Locate the cell with the specified text and output its (X, Y) center coordinate. 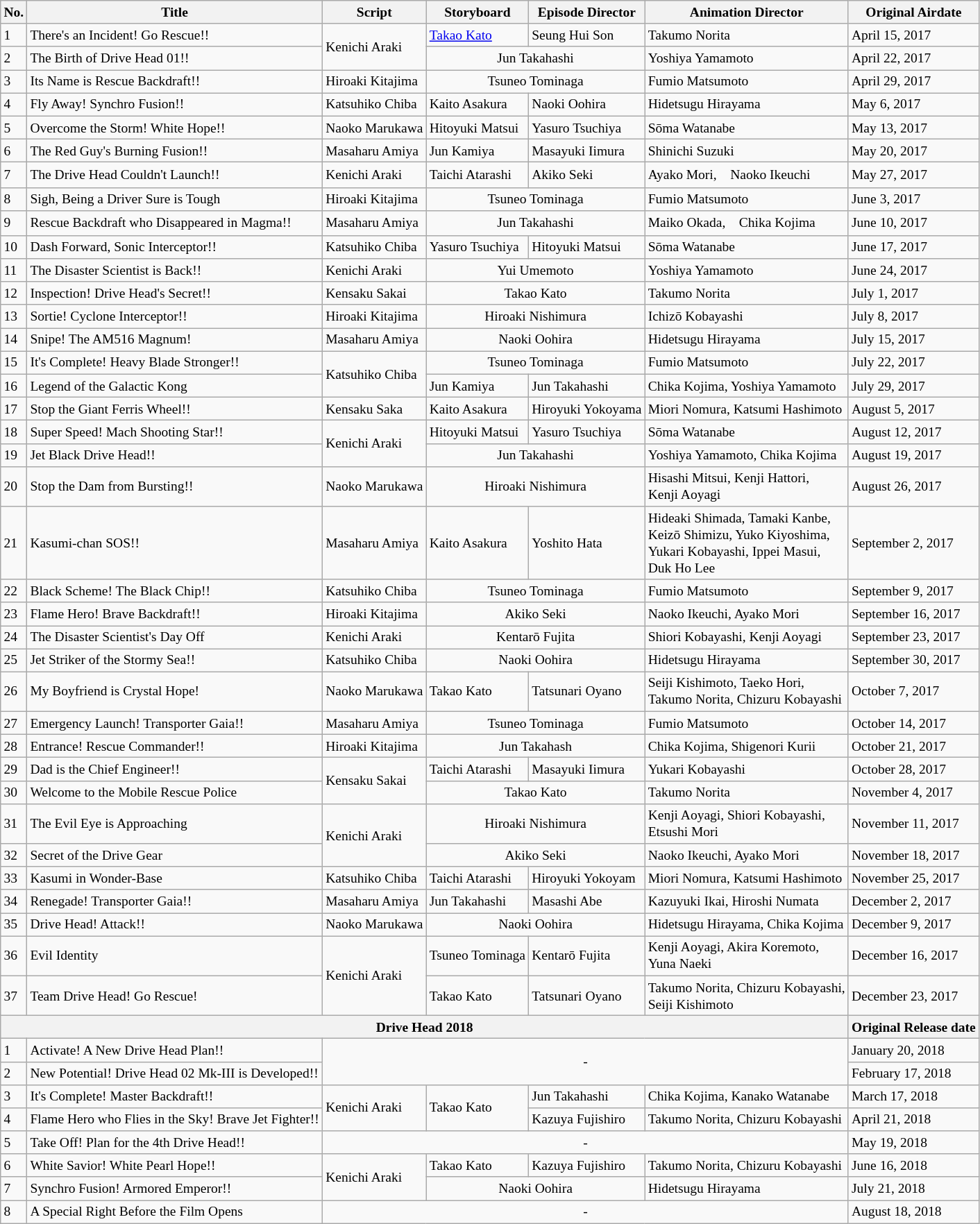
Hiroyuki Yokoyama (587, 409)
Stop the Dam from Bursting!! (175, 486)
It's Complete! Heavy Blade Stronger!! (175, 362)
26 (14, 691)
June 17, 2017 (913, 247)
Team Drive Head! Go Rescue! (175, 995)
June 16, 2018 (913, 1166)
15 (14, 362)
October 21, 2017 (913, 747)
14 (14, 340)
Dad is the Chief Engineer!! (175, 769)
Ichizō Kobayashi (747, 316)
The Birth of Drive Head 01!! (175, 58)
There's an Incident! Go Rescue!! (175, 35)
No. (14, 12)
16 (14, 386)
23 (14, 613)
Inspection! Drive Head's Secret!! (175, 293)
18 (14, 432)
November 11, 2017 (913, 823)
June 10, 2017 (913, 223)
19 (14, 455)
Legend of the Galactic Kong (175, 386)
Storyboard (478, 12)
February 17, 2018 (913, 1073)
27 (14, 723)
The Disaster Scientist is Back!! (175, 271)
Drive Head! Attack!! (175, 924)
July 29, 2017 (913, 386)
Sigh, Being a Driver Sure is Tough (175, 198)
Takumo Norita, Chizuru Kobayashi, Seiji Kishimoto (747, 995)
Masashi Abe (587, 901)
Activate! A New Drive Head Plan!! (175, 1051)
October 7, 2017 (913, 691)
25 (14, 661)
September 9, 2017 (913, 591)
Shinichi Suzuki (747, 150)
Title (175, 12)
Script (375, 12)
Take Off! Plan for the 4th Drive Head!! (175, 1142)
29 (14, 769)
Black Scheme! The Black Chip!! (175, 591)
The Drive Head Couldn't Launch!! (175, 175)
Yui Umemoto (536, 271)
Stop the Giant Ferris Wheel!! (175, 409)
May 20, 2017 (913, 150)
Kasumi-chan SOS!! (175, 543)
April 21, 2018 (913, 1120)
August 12, 2017 (913, 432)
My Boyfriend is Crystal Hope! (175, 691)
Sortie! Cyclone Interceptor!! (175, 316)
January 20, 2018 (913, 1051)
28 (14, 747)
Fly Away! Synchro Fusion!! (175, 104)
November 4, 2017 (913, 792)
Welcome to the Mobile Rescue Police (175, 792)
Entrance! Rescue Commander!! (175, 747)
Kenji Aoyagi, Shiori Kobayashi, Etsushi Mori (747, 823)
Animation Director (747, 12)
Secret of the Drive Gear (175, 855)
A Special Right Before the Film Opens (175, 1212)
December 23, 2017 (913, 995)
Overcome the Storm! White Hope!! (175, 128)
October 28, 2017 (913, 769)
August 19, 2017 (913, 455)
20 (14, 486)
12 (14, 293)
Evil Identity (175, 956)
May 13, 2017 (913, 128)
The Evil Eye is Approaching (175, 823)
Rescue Backdraft who Disappeared in Magma!! (175, 223)
Jun Takahash (536, 747)
Hidetsugu Hirayama, Chika Kojima (747, 924)
Seiji Kishimoto, Taeko Hori, Takumo Norita, Chizuru Kobayashi (747, 691)
30 (14, 792)
September 30, 2017 (913, 661)
November 18, 2017 (913, 855)
July 15, 2017 (913, 340)
December 9, 2017 (913, 924)
The Disaster Scientist's Day Off (175, 637)
Flame Hero! Brave Backdraft!! (175, 613)
It's Complete! Master Backdraft!! (175, 1096)
Flame Hero who Flies in the Sky! Brave Jet Fighter!! (175, 1120)
Its Name is Rescue Backdraft!! (175, 82)
Seung Hui Son (587, 35)
9 (14, 223)
22 (14, 591)
Original Release date (913, 1027)
Dash Forward, Sonic Interceptor!! (175, 247)
June 24, 2017 (913, 271)
36 (14, 956)
35 (14, 924)
Yoshito Hata (587, 543)
Kensaku Saka (375, 409)
34 (14, 901)
24 (14, 637)
10 (14, 247)
Chika Kojima, Shigenori Kurii (747, 747)
32 (14, 855)
Jet Striker of the Stormy Sea!! (175, 661)
September 23, 2017 (913, 637)
September 2, 2017 (913, 543)
17 (14, 409)
Ayako Mori, Naoko Ikeuchi (747, 175)
Renegade! Transporter Gaia!! (175, 901)
Shiori Kobayashi, Kenji Aoyagi (747, 637)
July 1, 2017 (913, 293)
Yoshiya Yamamoto, Chika Kojima (747, 455)
The Red Guy's Burning Fusion!! (175, 150)
May 27, 2017 (913, 175)
April 15, 2017 (913, 35)
April 29, 2017 (913, 82)
August 26, 2017 (913, 486)
Hiroyuki Yokoyam (587, 878)
Maiko Okada, Chika Kojima (747, 223)
Yukari Kobayashi (747, 769)
May 6, 2017 (913, 104)
Drive Head 2018 (425, 1027)
37 (14, 995)
Kenji Aoyagi, Akira Koremoto, Yuna Naeki (747, 956)
Snipe! The AM516 Magnum! (175, 340)
Hisashi Mitsui, Kenji Hattori, Kenji Aoyagi (747, 486)
New Potential! Drive Head 02 Mk-III is Developed!! (175, 1073)
May 19, 2018 (913, 1142)
11 (14, 271)
October 14, 2017 (913, 723)
December 16, 2017 (913, 956)
December 2, 2017 (913, 901)
Episode Director (587, 12)
33 (14, 878)
13 (14, 316)
August 18, 2018 (913, 1212)
July 8, 2017 (913, 316)
21 (14, 543)
31 (14, 823)
July 22, 2017 (913, 362)
November 25, 2017 (913, 878)
August 5, 2017 (913, 409)
Synchro Fusion! Armored Emperor!! (175, 1188)
July 21, 2018 (913, 1188)
White Savior! White Pearl Hope!! (175, 1166)
Original Airdate (913, 12)
Super Speed! Mach Shooting Star!! (175, 432)
Emergency Launch! Transporter Gaia!! (175, 723)
Chika Kojima, Yoshiya Yamamoto (747, 386)
September 16, 2017 (913, 613)
Kazuyuki Ikai, Hiroshi Numata (747, 901)
Jet Black Drive Head!! (175, 455)
June 3, 2017 (913, 198)
Kasumi in Wonder-Base (175, 878)
April 22, 2017 (913, 58)
Chika Kojima, Kanako Watanabe (747, 1096)
Hideaki Shimada, Tamaki Kanbe, Keizō Shimizu, Yuko Kiyoshima, Yukari Kobayashi, Ippei Masui, Duk Ho Lee (747, 543)
March 17, 2018 (913, 1096)
